Determine the [X, Y] coordinate at the center of the cell enclosing the given text.  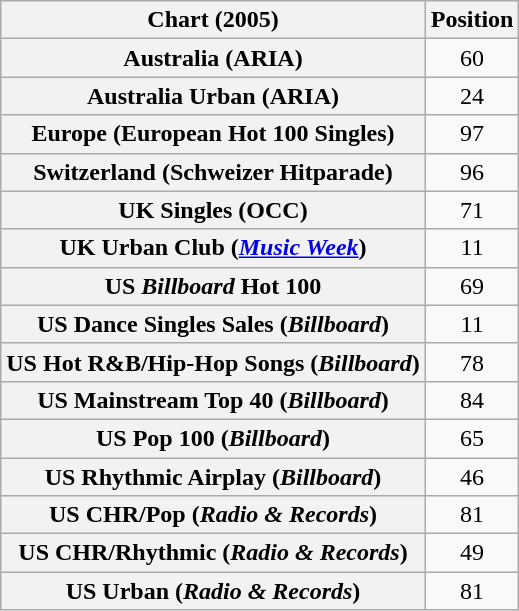
UK Urban Club (Music Week) [213, 248]
Australia Urban (ARIA) [213, 96]
24 [472, 96]
71 [472, 210]
US Hot R&B/Hip-Hop Songs (Billboard) [213, 362]
97 [472, 134]
Position [472, 20]
49 [472, 553]
US Dance Singles Sales (Billboard) [213, 324]
78 [472, 362]
Australia (ARIA) [213, 58]
Switzerland (Schweizer Hitparade) [213, 172]
Chart (2005) [213, 20]
46 [472, 477]
Europe (European Hot 100 Singles) [213, 134]
69 [472, 286]
96 [472, 172]
US Billboard Hot 100 [213, 286]
US Pop 100 (Billboard) [213, 438]
US Rhythmic Airplay (Billboard) [213, 477]
65 [472, 438]
US Urban (Radio & Records) [213, 591]
60 [472, 58]
US Mainstream Top 40 (Billboard) [213, 400]
US CHR/Pop (Radio & Records) [213, 515]
UK Singles (OCC) [213, 210]
84 [472, 400]
US CHR/Rhythmic (Radio & Records) [213, 553]
